Return (x, y) of the center of cell containing provided text 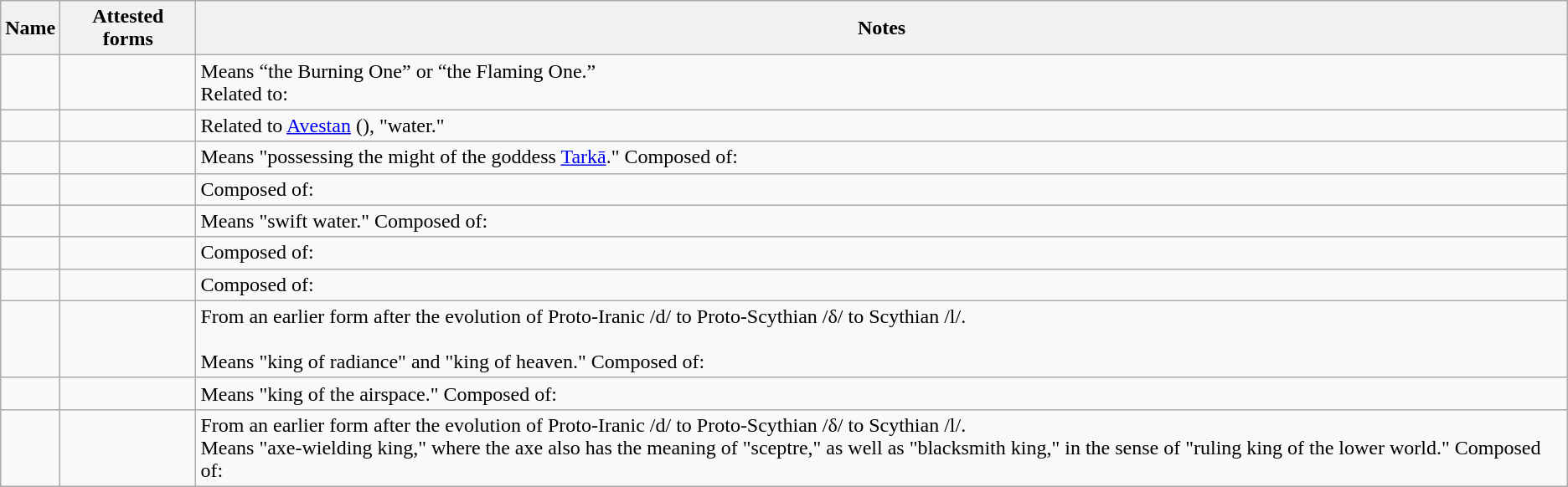
Related to Avestan (), "water." (881, 126)
Name (30, 28)
Attested forms (128, 28)
Notes (881, 28)
Means "swift water." Composed of: (881, 221)
Means "king of the airspace." Composed of: (881, 393)
Means "possessing the might of the goddess Tarkā." Composed of: (881, 157)
Means “the Burning One” or “the Flaming One.”Related to: (881, 82)
